Locate the cell with the specified text and output its (X, Y) center coordinate. 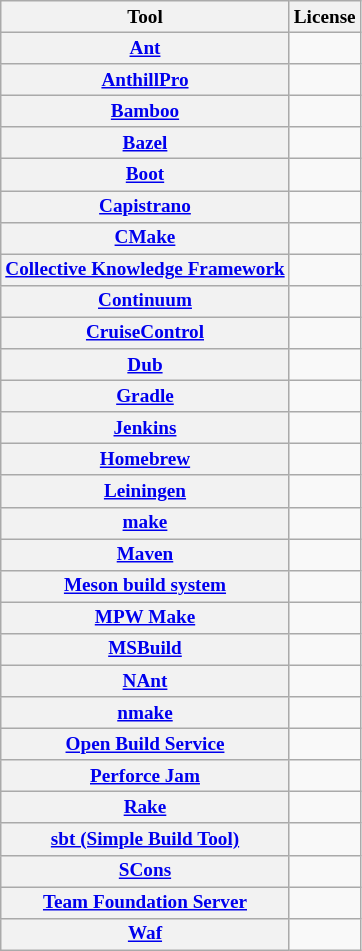
nmake (145, 713)
Perforce Jam (145, 776)
MSBuild (145, 649)
Boot (145, 175)
SCons (145, 871)
Tool (145, 17)
Team Foundation Server (145, 902)
Leiningen (145, 491)
MPW Make (145, 618)
Waf (145, 934)
NAnt (145, 681)
make (145, 523)
Jenkins (145, 428)
Ant (145, 48)
Gradle (145, 396)
Meson build system (145, 586)
Bamboo (145, 111)
Rake (145, 808)
Maven (145, 554)
sbt (Simple Build Tool) (145, 839)
Capistrano (145, 206)
License (324, 17)
CruiseControl (145, 333)
Dub (145, 365)
AnthillPro (145, 80)
Collective Knowledge Framework (145, 270)
Homebrew (145, 460)
Continuum (145, 301)
Bazel (145, 143)
Open Build Service (145, 744)
CMake (145, 238)
